Return (x, y) of the center of cell containing provided text 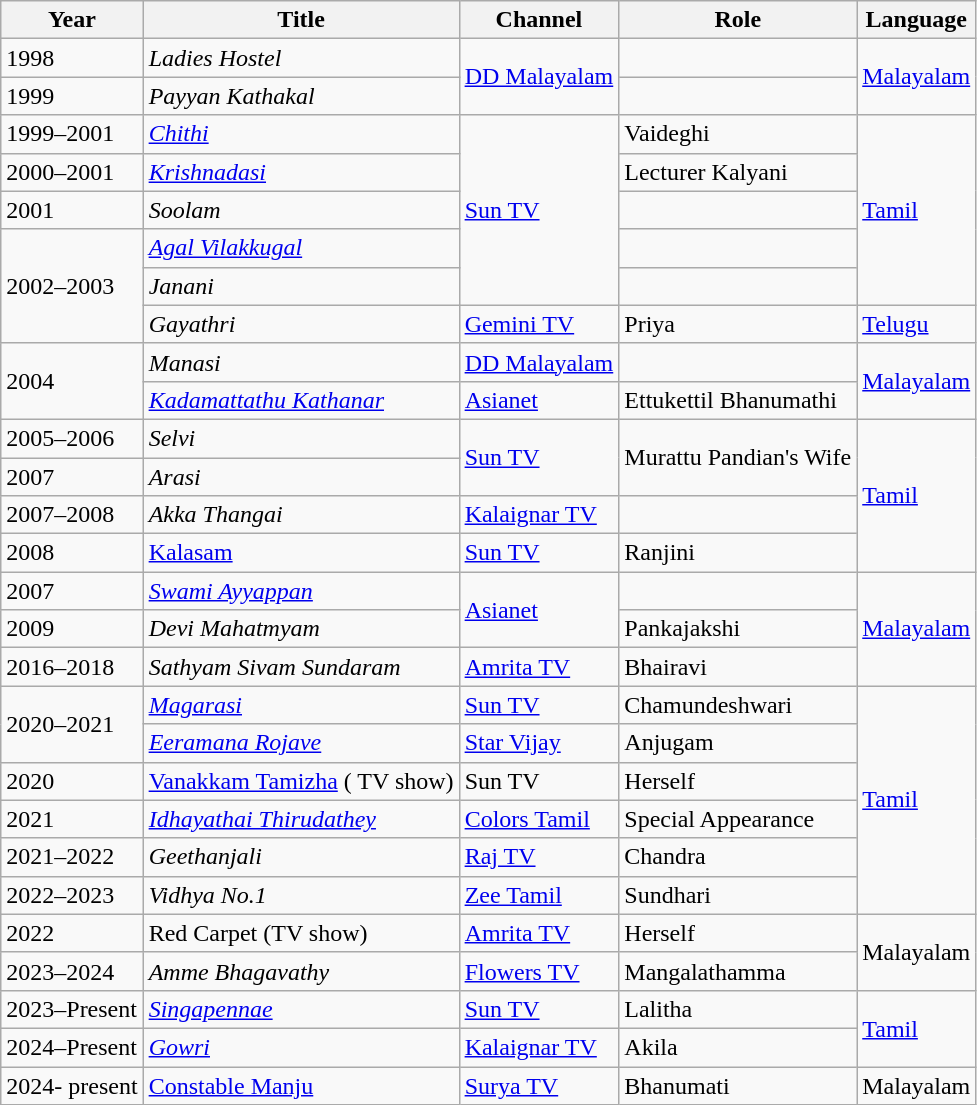
1998 (72, 58)
Red Carpet (TV show) (301, 933)
Gayathri (301, 324)
Vanakkam Tamizha ( TV show) (301, 781)
Raj TV (539, 857)
Telugu (916, 324)
Chamundeshwari (738, 705)
Soolam (301, 210)
Sathyam Sivam Sundaram (301, 667)
2024- present (72, 1085)
2022 (72, 933)
Amme Bhagavathy (301, 971)
Channel (539, 20)
Sundhari (738, 895)
Payyan Kathakal (301, 96)
Colors Tamil (539, 819)
Surya TV (539, 1085)
Vaideghi (738, 134)
Year (72, 20)
Vidhya No.1 (301, 895)
Bhanumati (738, 1085)
2007–2008 (72, 515)
Role (738, 20)
Chandra (738, 857)
Devi Mahatmyam (301, 629)
1999 (72, 96)
2000–2001 (72, 172)
Mangalathamma (738, 971)
Lalitha (738, 1009)
Selvi (301, 438)
Star Vijay (539, 743)
Geethanjali (301, 857)
Janani (301, 286)
2024–Present (72, 1047)
2008 (72, 553)
Krishnadasi (301, 172)
Akila (738, 1047)
Zee Tamil (539, 895)
2023–Present (72, 1009)
1999–2001 (72, 134)
Ladies Hostel (301, 58)
Murattu Pandian's Wife (738, 457)
2020–2021 (72, 724)
Swami Ayyappan (301, 591)
Language (916, 20)
Singapennae (301, 1009)
Constable Manju (301, 1085)
2009 (72, 629)
2023–2024 (72, 971)
Arasi (301, 477)
Akka Thangai (301, 515)
2002–2003 (72, 286)
Chithi (301, 134)
Agal Vilakkugal (301, 248)
Eeramana Rojave (301, 743)
Gowri (301, 1047)
Special Appearance (738, 819)
2021 (72, 819)
2005–2006 (72, 438)
Gemini TV (539, 324)
Lecturer Kalyani (738, 172)
Ettukettil Bhanumathi (738, 400)
2001 (72, 210)
Flowers TV (539, 971)
Pankajakshi (738, 629)
2022–2023 (72, 895)
Magarasi (301, 705)
2021–2022 (72, 857)
Anjugam (738, 743)
Title (301, 20)
Bhairavi (738, 667)
Idhayathai Thirudathey (301, 819)
2020 (72, 781)
Ranjini (738, 553)
2016–2018 (72, 667)
Kadamattathu Kathanar (301, 400)
Kalasam (301, 553)
2004 (72, 381)
Manasi (301, 362)
Priya (738, 324)
